From the cell containing the given text, extract its center point as (X, Y) coordinate. 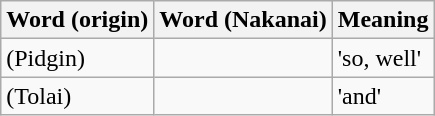
Word (Nakanai) (243, 20)
'and' (383, 96)
'so, well' (383, 58)
Word (origin) (78, 20)
Meaning (383, 20)
(Pidgin) (78, 58)
(Tolai) (78, 96)
